Identify which cell holds the provided text, then report its [x, y] central coordinate. 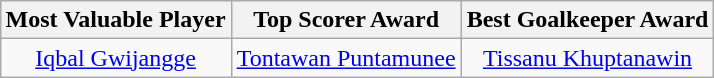
Top Scorer Award [346, 20]
Tissanu Khuptanawin [588, 58]
Best Goalkeeper Award [588, 20]
Iqbal Gwijangge [116, 58]
Tontawan Puntamunee [346, 58]
Most Valuable Player [116, 20]
